Search for the cell housing the specified text and yield its (x, y) center coordinate. 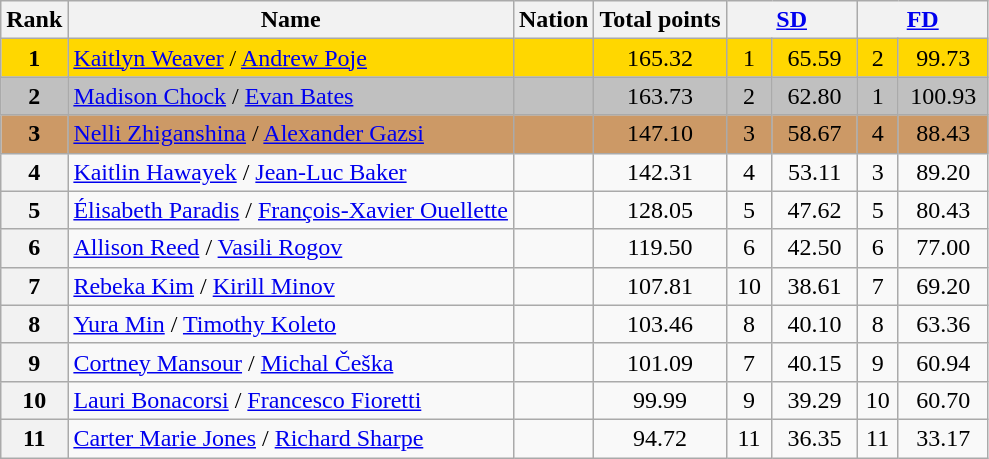
60.94 (943, 362)
Total points (660, 20)
62.80 (814, 96)
Rank (34, 20)
60.70 (943, 400)
33.17 (943, 438)
Name (291, 20)
40.10 (814, 324)
Rebeka Kim / Kirill Minov (291, 286)
147.10 (660, 134)
36.35 (814, 438)
128.05 (660, 210)
99.73 (943, 58)
77.00 (943, 248)
119.50 (660, 248)
99.99 (660, 400)
65.59 (814, 58)
FD (922, 20)
80.43 (943, 210)
Yura Min / Timothy Koleto (291, 324)
63.36 (943, 324)
89.20 (943, 172)
88.43 (943, 134)
SD (792, 20)
69.20 (943, 286)
Élisabeth Paradis / François-Xavier Ouellette (291, 210)
Nelli Zhiganshina / Alexander Gazsi (291, 134)
Kaitlin Hawayek / Jean-Luc Baker (291, 172)
Lauri Bonacorsi / Francesco Fioretti (291, 400)
39.29 (814, 400)
94.72 (660, 438)
Cortney Mansour / Michal Češka (291, 362)
Nation (553, 20)
42.50 (814, 248)
100.93 (943, 96)
107.81 (660, 286)
47.62 (814, 210)
38.61 (814, 286)
53.11 (814, 172)
103.46 (660, 324)
Kaitlyn Weaver / Andrew Poje (291, 58)
142.31 (660, 172)
101.09 (660, 362)
40.15 (814, 362)
58.67 (814, 134)
Carter Marie Jones / Richard Sharpe (291, 438)
165.32 (660, 58)
Allison Reed / Vasili Rogov (291, 248)
163.73 (660, 96)
Madison Chock / Evan Bates (291, 96)
